Provide the (X, Y) coordinate of the cell's center where the given text is located.  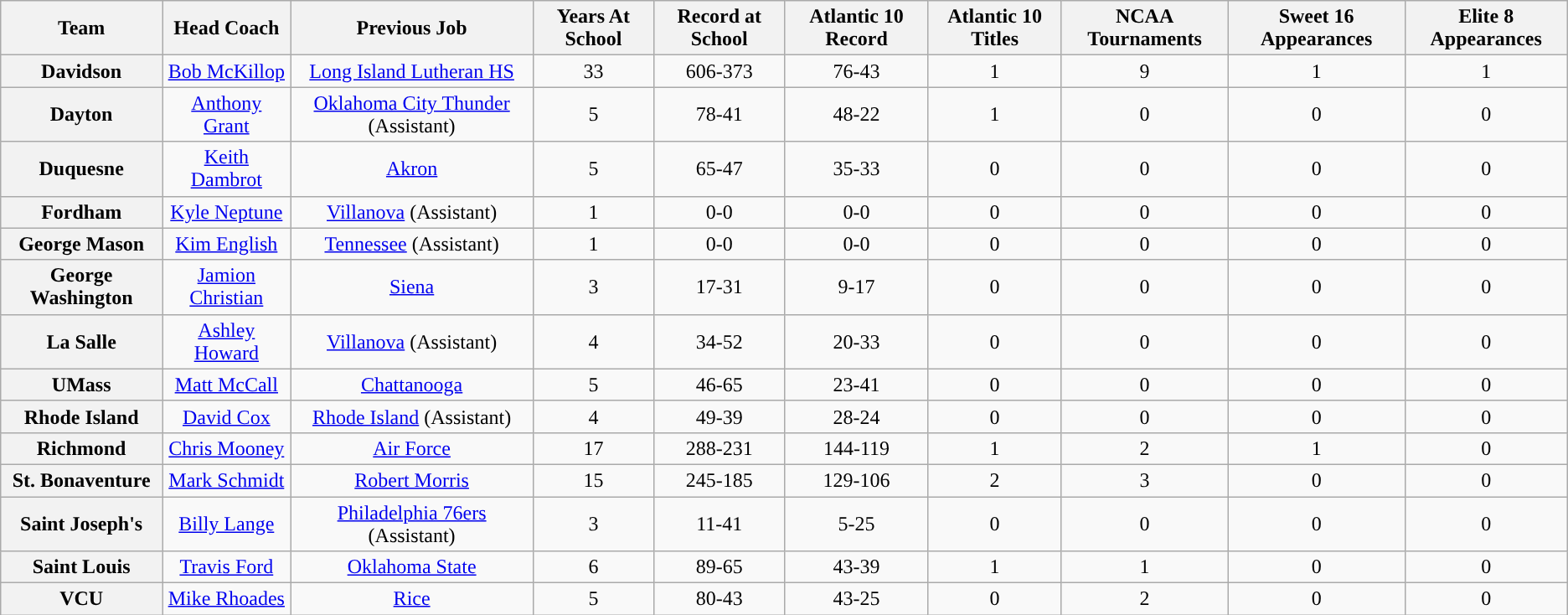
VCU (82, 599)
Jamion Christian (227, 287)
Rhode Island (82, 416)
6 (593, 567)
Richmond (82, 448)
Saint Louis (82, 567)
89-65 (720, 567)
Record at School (720, 28)
Air Force (412, 448)
35-33 (856, 169)
Tennessee (Assistant) (412, 244)
5-25 (856, 523)
Billy Lange (227, 523)
Bob McKillop (227, 71)
Mark Schmidt (227, 480)
288-231 (720, 448)
Sweet 16 Appearances (1317, 28)
Years At School (593, 28)
Siena (412, 287)
144-119 (856, 448)
Kim English (227, 244)
Chris Mooney (227, 448)
Matt McCall (227, 385)
Travis Ford (227, 567)
49-39 (720, 416)
Rhode Island (Assistant) (412, 416)
9-17 (856, 287)
La Salle (82, 342)
George Washington (82, 287)
Philadelphia 76ers (Assistant) (412, 523)
St. Bonaventure (82, 480)
Previous Job (412, 28)
15 (593, 480)
20-33 (856, 342)
Kyle Neptune (227, 212)
43-39 (856, 567)
46-65 (720, 385)
Atlantic 10 Record (856, 28)
Robert Morris (412, 480)
76-43 (856, 71)
43-25 (856, 599)
Oklahoma State (412, 567)
17-31 (720, 287)
Duquesne (82, 169)
23-41 (856, 385)
Team (82, 28)
48-22 (856, 114)
Saint Joseph's (82, 523)
33 (593, 71)
Fordham (82, 212)
Rice (412, 599)
606-373 (720, 71)
Mike Rhoades (227, 599)
David Cox (227, 416)
34-52 (720, 342)
80-43 (720, 599)
129-106 (856, 480)
28-24 (856, 416)
Akron (412, 169)
UMass (82, 385)
Atlantic 10 Titles (995, 28)
245-185 (720, 480)
Dayton (82, 114)
Oklahoma City Thunder (Assistant) (412, 114)
Ashley Howard (227, 342)
65-47 (720, 169)
Head Coach (227, 28)
Long Island Lutheran HS (412, 71)
George Mason (82, 244)
9 (1144, 71)
78-41 (720, 114)
Davidson (82, 71)
17 (593, 448)
11-41 (720, 523)
Chattanooga (412, 385)
Elite 8 Appearances (1486, 28)
Keith Dambrot (227, 169)
NCAA Tournaments (1144, 28)
Anthony Grant (227, 114)
